Return the (x, y) coordinate for the center point of the cell that contains the specified text.  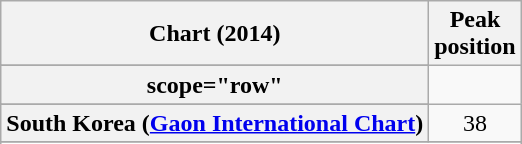
38 (475, 123)
scope="row" (215, 85)
Peakposition (475, 34)
South Korea (Gaon International Chart) (215, 123)
Chart (2014) (215, 34)
